Identify which cell holds the provided text, then report its (X, Y) central coordinate. 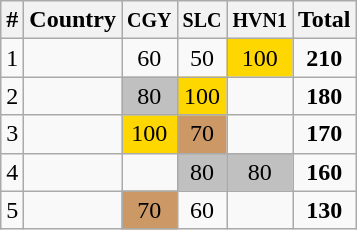
2 (12, 96)
1 (12, 58)
3 (12, 134)
Country (73, 20)
4 (12, 172)
180 (325, 96)
170 (325, 134)
130 (325, 210)
5 (12, 210)
CGY (150, 20)
160 (325, 172)
Total (325, 20)
50 (202, 58)
210 (325, 58)
HVN1 (260, 20)
# (12, 20)
SLC (202, 20)
